Determine the (x, y) coordinate at the center of the cell enclosing the given text.  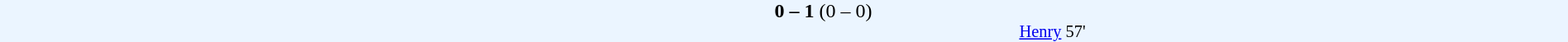
Henry 57' (1293, 32)
0 – 1 (0 – 0) (823, 12)
